Provide the (x, y) coordinate of the cell's center where the given text is located.  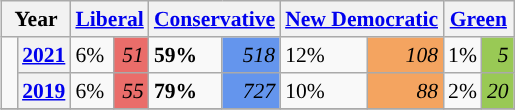
5 (498, 55)
Year (36, 19)
518 (251, 55)
1% (462, 55)
108 (406, 55)
88 (406, 91)
Green (478, 19)
55 (132, 91)
2% (462, 91)
727 (251, 91)
10% (324, 91)
79% (186, 91)
Liberal (109, 19)
12% (324, 55)
59% (186, 55)
51 (132, 55)
20 (498, 91)
2021 (44, 55)
Conservative (214, 19)
2019 (44, 91)
New Democratic (362, 19)
